Pinpoint the cell where the given text exists, returning its [X, Y] midpoint coordinate. 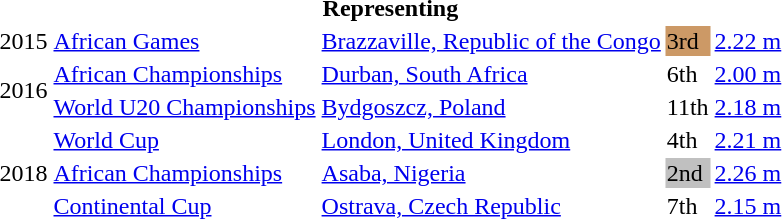
World Cup [184, 140]
3rd [688, 41]
2nd [688, 173]
Durban, South Africa [491, 74]
11th [688, 107]
London, United Kingdom [491, 140]
Bydgoszcz, Poland [491, 107]
6th [688, 74]
African Games [184, 41]
World U20 Championships [184, 107]
Asaba, Nigeria [491, 173]
Brazzaville, Republic of the Congo [491, 41]
4th [688, 140]
